Capture the cell that displays the provided text and extract its (X, Y) central coordinate. 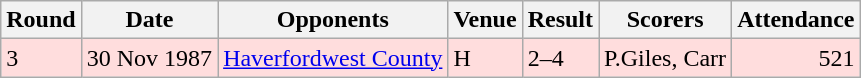
Date (149, 20)
Haverfordwest County (333, 58)
521 (796, 58)
H (485, 58)
P.Giles, Carr (666, 58)
Scorers (666, 20)
3 (41, 58)
2–4 (560, 58)
30 Nov 1987 (149, 58)
Venue (485, 20)
Attendance (796, 20)
Opponents (333, 20)
Round (41, 20)
Result (560, 20)
